Capture the cell that displays the provided text and extract its (x, y) central coordinate. 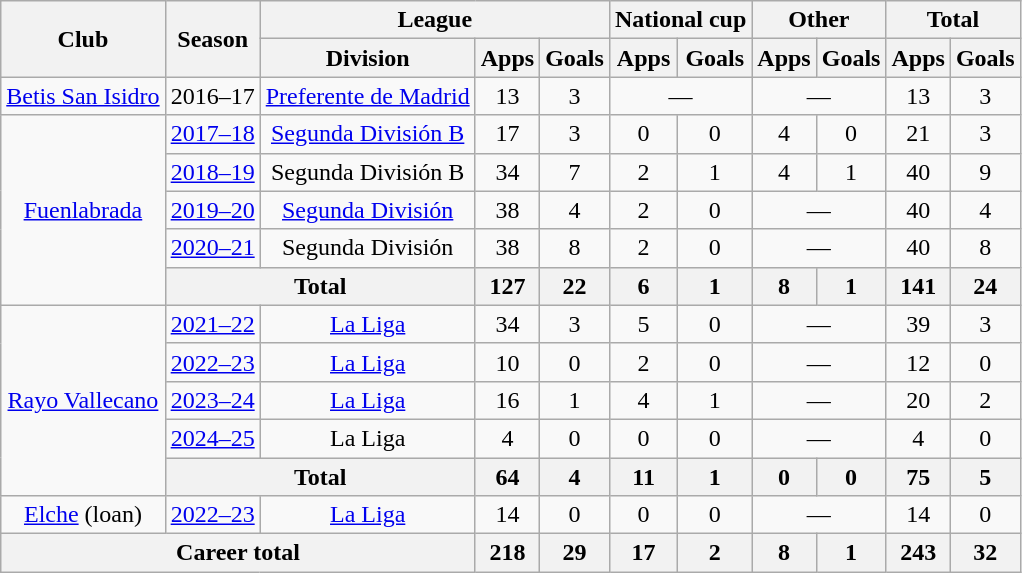
Division (368, 58)
Club (83, 39)
29 (575, 553)
21 (918, 134)
2023–24 (212, 400)
75 (918, 477)
League (434, 20)
Rayo Vallecano (83, 400)
Career total (238, 553)
10 (507, 362)
2016–17 (212, 96)
6 (643, 286)
2021–22 (212, 324)
32 (985, 553)
National cup (680, 20)
Elche (loan) (83, 515)
16 (507, 400)
2024–25 (212, 438)
Fuenlabrada (83, 210)
2018–19 (212, 172)
12 (918, 362)
39 (918, 324)
Season (212, 39)
141 (918, 286)
22 (575, 286)
9 (985, 172)
64 (507, 477)
243 (918, 553)
11 (643, 477)
24 (985, 286)
218 (507, 553)
127 (507, 286)
2017–18 (212, 134)
7 (575, 172)
2020–21 (212, 248)
20 (918, 400)
Other (819, 20)
Betis San Isidro (83, 96)
2019–20 (212, 210)
Preferente de Madrid (368, 96)
